From the cell containing the given text, extract its center point as [x, y] coordinate. 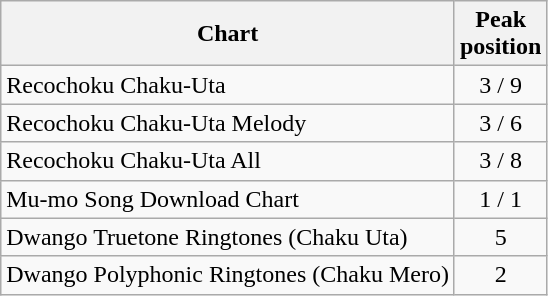
Chart [228, 34]
1 / 1 [500, 199]
2 [500, 275]
Dwango Truetone Ringtones (Chaku Uta) [228, 237]
Recochoku Chaku-Uta Melody [228, 123]
3 / 9 [500, 85]
Recochoku Chaku-Uta [228, 85]
Peakposition [500, 34]
Recochoku Chaku-Uta All [228, 161]
Dwango Polyphonic Ringtones (Chaku Mero) [228, 275]
Mu-mo Song Download Chart [228, 199]
3 / 8 [500, 161]
5 [500, 237]
3 / 6 [500, 123]
